Search for the cell housing the specified text and yield its [X, Y] center coordinate. 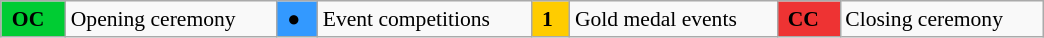
OC [33, 19]
Opening ceremony [172, 19]
1 [551, 19]
CC [808, 19]
Event competitions [425, 19]
● [298, 19]
Gold medal events [674, 19]
Closing ceremony [941, 19]
